Return [x, y] of the center of cell containing provided text 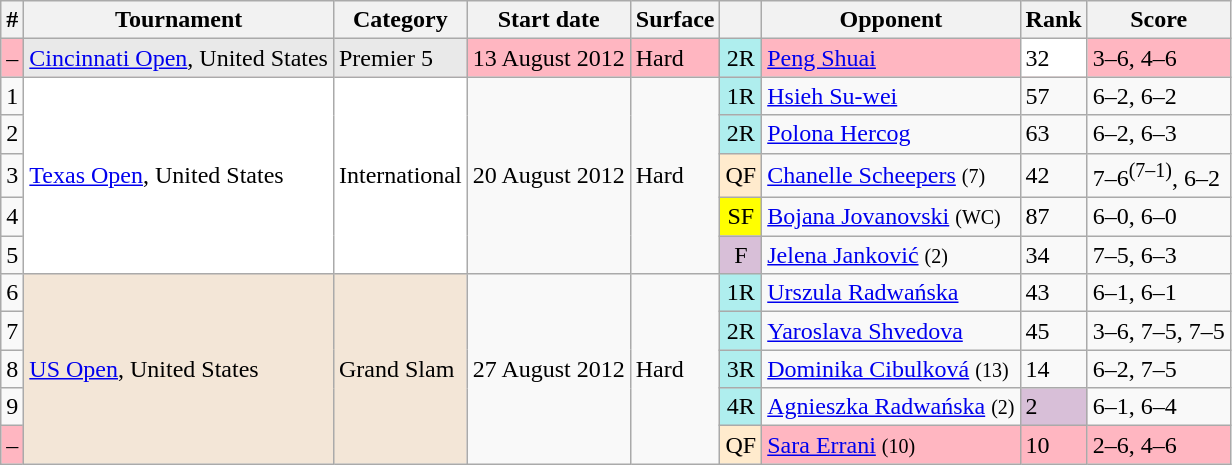
Agnieszka Radwańska (2) [891, 407]
International [400, 176]
Texas Open, United States [179, 176]
4 [12, 217]
6–1, 6–4 [1158, 407]
Sara Errani (10) [891, 445]
14 [1054, 369]
Jelena Janković (2) [891, 255]
3 [12, 176]
5 [12, 255]
7–5, 6–3 [1158, 255]
Urszula Radwańska [891, 293]
Tournament [179, 20]
# [12, 20]
Polona Hercog [891, 134]
Rank [1054, 20]
32 [1054, 58]
10 [1054, 445]
9 [12, 407]
3–6, 4–6 [1158, 58]
Dominika Cibulková (13) [891, 369]
57 [1054, 96]
4R [741, 407]
Bojana Jovanovski (WC) [891, 217]
2–6, 4–6 [1158, 445]
7 [12, 331]
Peng Shuai [891, 58]
13 August 2012 [548, 58]
6 [12, 293]
34 [1054, 255]
1 [12, 96]
87 [1054, 217]
20 August 2012 [548, 176]
7–6(7–1), 6–2 [1158, 176]
Hsieh Su-wei [891, 96]
Surface [675, 20]
63 [1054, 134]
SF [741, 217]
Category [400, 20]
Premier 5 [400, 58]
Start date [548, 20]
Yaroslava Shvedova [891, 331]
43 [1054, 293]
Chanelle Scheepers (7) [891, 176]
6–2, 6–2 [1158, 96]
42 [1054, 176]
3R [741, 369]
27 August 2012 [548, 369]
6–2, 6–3 [1158, 134]
Cincinnati Open, United States [179, 58]
45 [1054, 331]
8 [12, 369]
6–2, 7–5 [1158, 369]
Grand Slam [400, 369]
6–1, 6–1 [1158, 293]
Score [1158, 20]
3–6, 7–5, 7–5 [1158, 331]
F [741, 255]
6–0, 6–0 [1158, 217]
Opponent [891, 20]
US Open, United States [179, 369]
